Provide the (X, Y) coordinate of the cell's center where the given text is located.  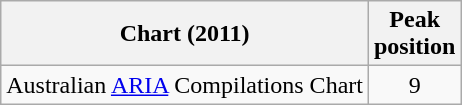
Chart (2011) (185, 34)
9 (414, 85)
Peakposition (414, 34)
Australian ARIA Compilations Chart (185, 85)
